Search for the cell housing the specified text and yield its [x, y] center coordinate. 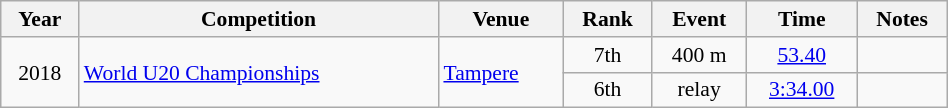
7th [608, 55]
Year [40, 19]
Time [801, 19]
Venue [500, 19]
Tampere [500, 72]
3:34.00 [801, 90]
Competition [259, 19]
relay [700, 90]
Rank [608, 19]
53.40 [801, 55]
Event [700, 19]
2018 [40, 72]
400 m [700, 55]
Notes [902, 19]
6th [608, 90]
World U20 Championships [259, 72]
